Search for the cell housing the specified text and yield its (x, y) center coordinate. 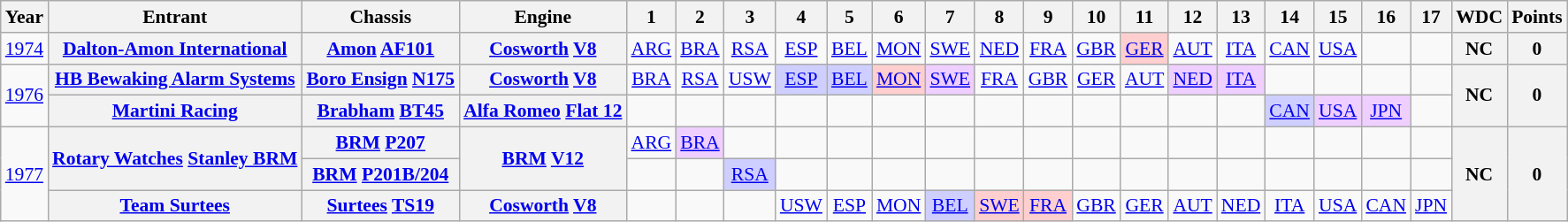
Surtees TS19 (380, 206)
1 (652, 17)
10 (1097, 17)
1976 (25, 96)
HB Bewaking Alarm Systems (175, 80)
Dalton-Amon International (175, 49)
1974 (25, 49)
4 (801, 17)
1977 (25, 175)
8 (999, 17)
5 (849, 17)
BRM P201B/204 (380, 174)
Engine (543, 17)
2 (700, 17)
Team Surtees (175, 206)
Brabham BT45 (380, 111)
7 (950, 17)
WDC (1479, 17)
13 (1241, 17)
Chassis (380, 17)
15 (1337, 17)
Amon AF101 (380, 49)
11 (1144, 17)
9 (1049, 17)
12 (1192, 17)
Entrant (175, 17)
3 (750, 17)
Rotary Watches Stanley BRM (175, 159)
Year (25, 17)
BRM P207 (380, 143)
17 (1431, 17)
Alfa Romeo Flat 12 (543, 111)
Martini Racing (175, 111)
BRM V12 (543, 159)
6 (899, 17)
14 (1289, 17)
Boro Ensign N175 (380, 80)
Points (1537, 17)
16 (1386, 17)
